Capture the cell that displays the provided text and extract its [X, Y] central coordinate. 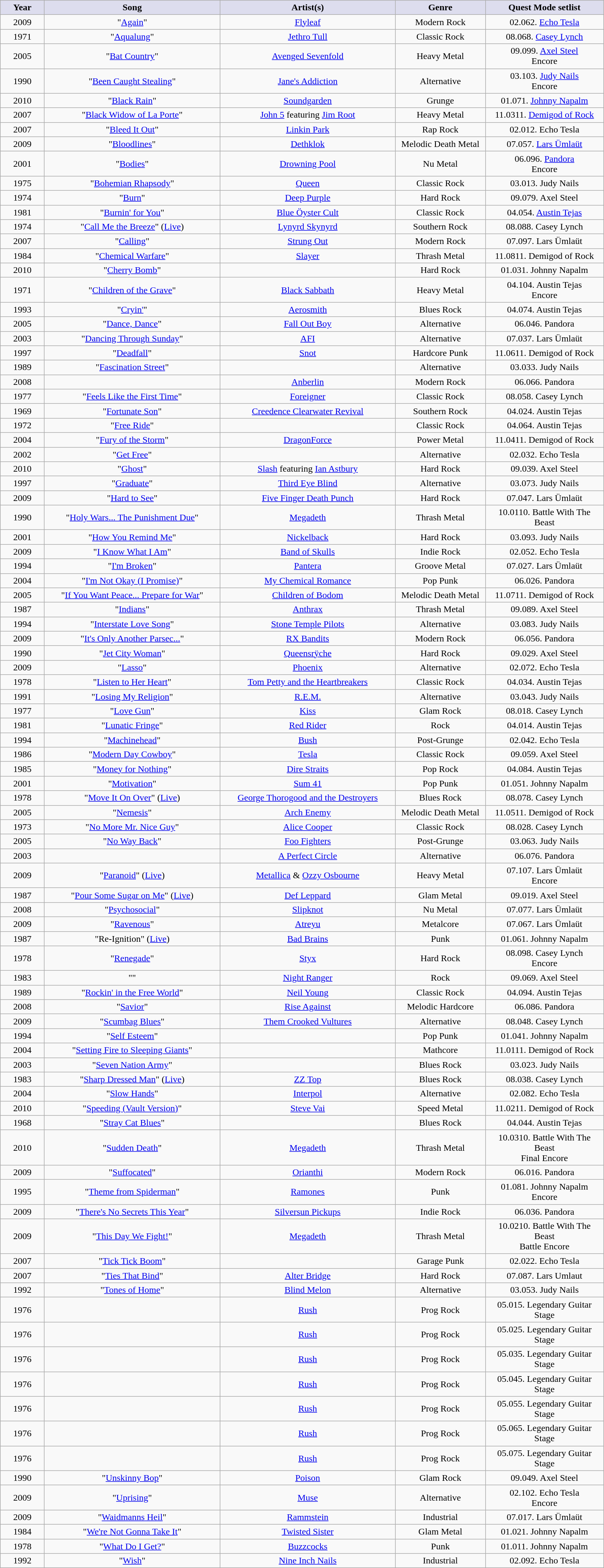
06.076. Pandora [544, 856]
06.046. Pandora [544, 324]
05.035. Legendary Guitar Stage [544, 1359]
"Ties That Bind" [132, 1276]
"Lunatic Fringe" [132, 726]
"Again" [132, 22]
03.083. Judy Nails [544, 624]
09.099. Axel SteelEncore [544, 56]
Nine Inch Nails [308, 1561]
Kiss [308, 711]
Metalcore [440, 924]
"Renegade" [132, 959]
"Pour Some Sugar on Me" (Live) [132, 895]
Deep Purple [308, 198]
"Fury of the Storm" [132, 440]
03.103. Judy NailsEncore [544, 81]
03.023. Judy Nails [544, 1065]
04.084. Austin Tejas [544, 769]
AFI [308, 338]
"Black Widow of La Porte" [132, 115]
Groove Metal [440, 566]
"It's Only Another Parsec..." [132, 638]
Ramones [308, 1192]
"Waidmanns Heil" [132, 1517]
"Uprising" [132, 1498]
11.0211. Demigod of Rock [544, 1108]
Jane's Addiction [308, 81]
01.061. Johnny Napalm [544, 938]
Slayer [308, 256]
"Children of the Grave" [132, 290]
02.062. Echo Tesla [544, 22]
Nickelback [308, 537]
01.031. Johnny Napalm [544, 270]
"Fortunate Son" [132, 411]
"Deadfall" [132, 353]
04.034. Austin Tejas [544, 682]
"Lasso" [132, 667]
"Rockin' in the Free World" [132, 992]
02.072. Echo Tesla [544, 667]
"Move It On Over" (Live) [132, 798]
"Bohemian Rhapsody" [132, 183]
1995 [22, 1192]
02.042. Echo Tesla [544, 740]
Steve Vai [308, 1108]
06.066. Pandora [544, 382]
"Nemesis" [132, 812]
"We're Not Gonna Take It" [132, 1531]
"What Do I Get?" [132, 1546]
10.0110. Battle With The Beast [544, 518]
"Scumbag Blues" [132, 1021]
"Modern Day Cowboy" [132, 754]
Hardcore Punk [440, 353]
07.037. Lars Ümlaüt [544, 338]
"Bleed It Out" [132, 129]
1973 [22, 827]
Pantera [308, 566]
11.0311. Demigod of Rock [544, 115]
09.029. Axel Steel [544, 653]
Melodic Hardcore [440, 1007]
04.024. Austin Tejas [544, 411]
06.086. Pandora [544, 1007]
George Thorogood and the Destroyers [308, 798]
08.038. Casey Lynch [544, 1079]
07.027. Lars Ümlaüt [544, 566]
"Chemical Warfare" [132, 256]
02.102. Echo TeslaEncore [544, 1498]
03.013. Judy Nails [544, 183]
"Listen to Her Heart" [132, 682]
Slash featuring Ian Astbury [308, 469]
Metallica & Ozzy Osbourne [308, 876]
"Fascination Street" [132, 367]
Lynyrd Skynyrd [308, 227]
Blue Öyster Cult [308, 212]
Stone Temple Pilots [308, 624]
08.058. Casey Lynch [544, 396]
08.048. Casey Lynch [544, 1021]
01.041. Johnny Napalm [544, 1036]
08.068. Casey Lynch [544, 37]
Phoenix [308, 667]
02.082. Echo Tesla [544, 1094]
"Unskinny Bop" [132, 1478]
1975 [22, 183]
01.081. Johnny NapalmEncore [544, 1192]
"Sharp Dressed Man" (Live) [132, 1079]
04.014. Austin Tejas [544, 726]
Tesla [308, 754]
Fall Out Boy [308, 324]
"Jet City Woman" [132, 653]
Soundgarden [308, 100]
"If You Want Peace... Prepare for War" [132, 595]
1969 [22, 411]
08.028. Casey Lynch [544, 827]
Anberlin [308, 382]
"Paranoid" (Live) [132, 876]
Strung Out [308, 241]
RX Bandits [308, 638]
Dire Straits [308, 769]
"Get Free" [132, 454]
"Machinehead" [132, 740]
04.054. Austin Tejas [544, 212]
"Stray Cat Blues" [132, 1123]
"Seven Nation Army" [132, 1065]
04.064. Austin Tejas [544, 425]
05.065. Legendary Guitar Stage [544, 1434]
"Calling" [132, 241]
R.E.M. [308, 696]
09.049. Axel Steel [544, 1478]
DragonForce [308, 440]
07.047. Lars Ümlaüt [544, 498]
Creedence Clearwater Revival [308, 411]
Band of Skulls [308, 552]
"Savior" [132, 1007]
"Holy Wars... The Punishment Due" [132, 518]
10.0310. Battle With The BeastFinal Encore [544, 1147]
07.077. Lars Ümlaüt [544, 909]
Power Metal [440, 440]
"Sudden Death" [132, 1147]
Rap Rock [440, 129]
Sum 41 [308, 783]
06.016. Pandora [544, 1172]
"Ravenous" [132, 924]
Five Finger Death Punch [308, 498]
"Burn" [132, 198]
Queen [308, 183]
Genre [440, 8]
Rise Against [308, 1007]
04.094. Austin Tejas [544, 992]
ZZ Top [308, 1079]
Orianthi [308, 1172]
"Wish" [132, 1561]
09.039. Axel Steel [544, 469]
11.0711. Demigod of Rock [544, 595]
05.015. Legendary Guitar Stage [544, 1310]
A Perfect Circle [308, 856]
"Bodies" [132, 164]
Foreigner [308, 396]
"How You Remind Me" [132, 537]
03.053. Judy Nails [544, 1290]
Atreyu [308, 924]
2002 [22, 454]
08.088. Casey Lynch [544, 227]
03.073. Judy Nails [544, 483]
"Dancing Through Sunday" [132, 338]
Speed Metal [440, 1108]
"Aqualung" [132, 37]
"There's No Secrets This Year" [132, 1212]
09.089. Axel Steel [544, 609]
1993 [22, 309]
Flyleaf [308, 22]
Drowning Pool [308, 164]
07.067. Lars Ümlaüt [544, 924]
"Self Esteem" [132, 1036]
Linkin Park [308, 129]
"Re-Ignition" (Live) [132, 938]
1986 [22, 754]
06.026. Pandora [544, 581]
"Black Rain" [132, 100]
Grunge [440, 100]
1985 [22, 769]
07.017. Lars Ümlaüt [544, 1517]
"Psychosocial" [132, 909]
11.0811. Demigod of Rock [544, 256]
09.059. Axel Steel [544, 754]
Interpol [308, 1094]
Third Eye Blind [308, 483]
02.032. Echo Tesla [544, 454]
Queensrÿche [308, 653]
11.0511. Demigod of Rock [544, 812]
01.071. Johnny Napalm [544, 100]
Styx [308, 959]
Slipknot [308, 909]
07.087. Lars Umlaut [544, 1276]
Aerosmith [308, 309]
09.079. Axel Steel [544, 198]
09.019. Axel Steel [544, 895]
"Bloodlines" [132, 144]
1972 [22, 425]
"Burnin' for You" [132, 212]
11.0611. Demigod of Rock [544, 353]
"Setting Fire to Sleeping Giants" [132, 1050]
Buzzcocks [308, 1546]
"I'm Not Okay (I Promise)" [132, 581]
06.096. PandoraEncore [544, 164]
"This Day We Fight!" [132, 1236]
Alice Cooper [308, 827]
Avenged Sevenfold [308, 56]
Year [22, 8]
Blind Melon [308, 1290]
Arch Enemy [308, 812]
"Indians" [132, 609]
04.104. Austin TejasEncore [544, 290]
01.051. Johnny Napalm [544, 783]
"I'm Broken" [132, 566]
Twisted Sister [308, 1531]
Snot [308, 353]
"" [132, 978]
"Tones of Home" [132, 1290]
Garage Punk [440, 1261]
"No Way Back" [132, 841]
Them Crooked Vultures [308, 1021]
Neil Young [308, 992]
11.0111. Demigod of Rock [544, 1050]
Tom Petty and the Heartbreakers [308, 682]
"Speeding (Vault Version)" [132, 1108]
Night Ranger [308, 978]
02.052. Echo Tesla [544, 552]
"Been Caught Stealing" [132, 81]
1991 [22, 696]
"Call Me the Breeze" (Live) [132, 227]
"Dance, Dance" [132, 324]
Quest Mode setlist [544, 8]
03.063. Judy Nails [544, 841]
Dethklok [308, 144]
11.0411. Demigod of Rock [544, 440]
Children of Bodom [308, 595]
"Tick Tick Boom" [132, 1261]
1968 [22, 1123]
"I Know What I Am" [132, 552]
02.092. Echo Tesla [544, 1561]
05.055. Legendary Guitar Stage [544, 1408]
Rammstein [308, 1517]
"Money for Nothing" [132, 769]
Pop Rock [440, 769]
Song [132, 8]
07.097. Lars Ümlaüt [544, 241]
Anthrax [308, 609]
"Graduate" [132, 483]
05.045. Legendary Guitar Stage [544, 1384]
Mathcore [440, 1050]
02.022. Echo Tesla [544, 1261]
"Cryin'" [132, 309]
03.043. Judy Nails [544, 696]
"No More Mr. Nice Guy" [132, 827]
"Free Ride" [132, 425]
06.036. Pandora [544, 1212]
08.018. Casey Lynch [544, 711]
Muse [308, 1498]
"Ghost" [132, 469]
"Theme from Spiderman" [132, 1192]
04.044. Austin Tejas [544, 1123]
05.075. Legendary Guitar Stage [544, 1458]
Def Leppard [308, 895]
04.074. Austin Tejas [544, 309]
05.025. Legendary Guitar Stage [544, 1335]
02.012. Echo Tesla [544, 129]
Bad Brains [308, 938]
"Losing My Religion" [132, 696]
07.107. Lars ÜmlaütEncore [544, 876]
"Slow Hands" [132, 1094]
07.057. Lars Ümlaüt [544, 144]
Foo Fighters [308, 841]
10.0210. Battle With The BeastBattle Encore [544, 1236]
"Feels Like the First Time" [132, 396]
Jethro Tull [308, 37]
09.069. Axel Steel [544, 978]
"Love Gun" [132, 711]
08.078. Casey Lynch [544, 798]
03.033. Judy Nails [544, 367]
01.011. Johnny Napalm [544, 1546]
John 5 featuring Jim Root [308, 115]
Red Rider [308, 726]
"Hard to See" [132, 498]
"Cherry Bomb" [132, 270]
Alter Bridge [308, 1276]
Bush [308, 740]
"Motivation" [132, 783]
"Bat Country" [132, 56]
"Interstate Love Song" [132, 624]
01.021. Johnny Napalm [544, 1531]
Silversun Pickups [308, 1212]
"Suffocated" [132, 1172]
06.056. Pandora [544, 638]
Artist(s) [308, 8]
Black Sabbath [308, 290]
My Chemical Romance [308, 581]
Poison [308, 1478]
03.093. Judy Nails [544, 537]
08.098. Casey LynchEncore [544, 959]
